Return the (x, y) coordinate for the center point of the cell that contains the specified text.  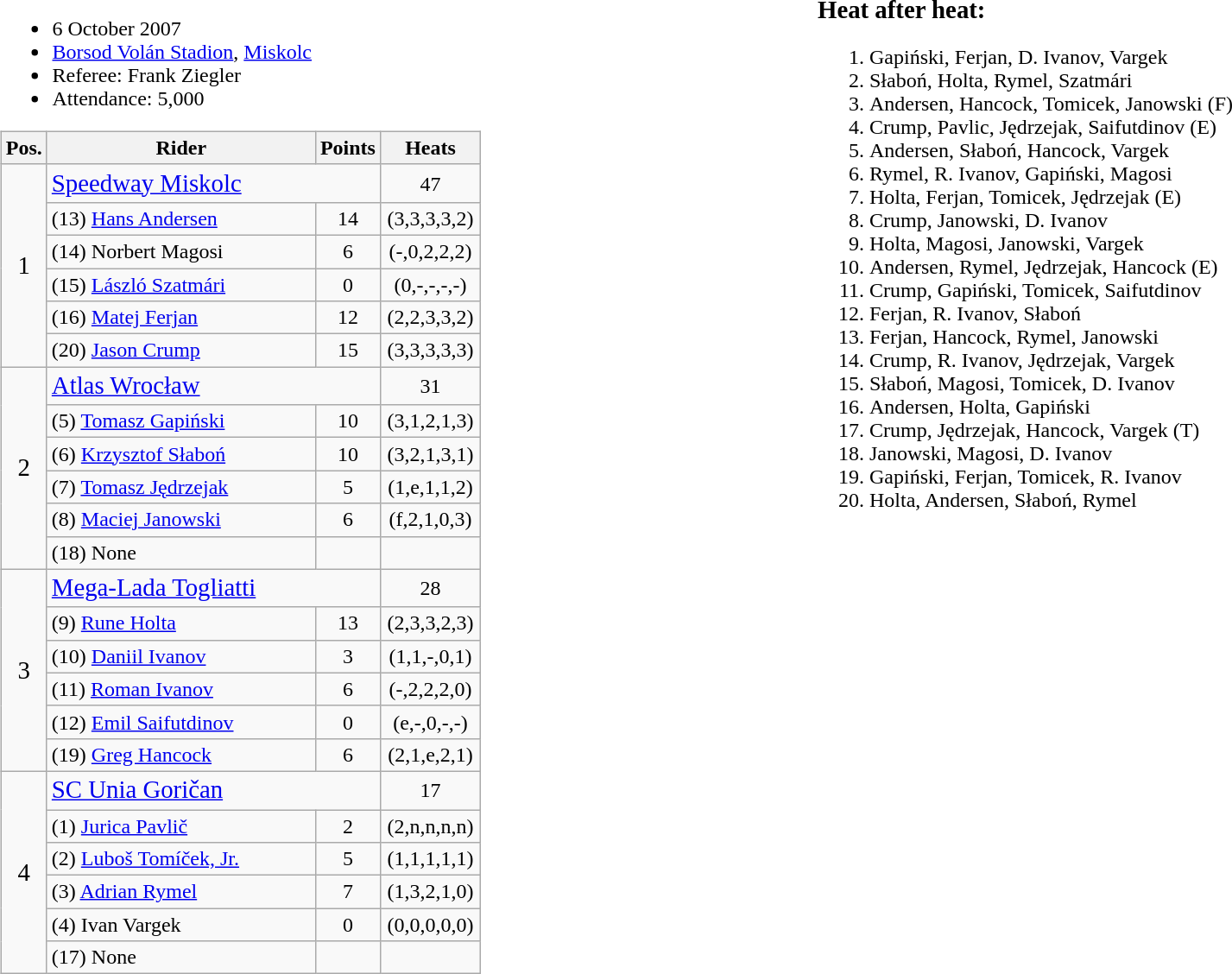
(3,3,3,3,2) (430, 218)
14 (347, 218)
15 (347, 351)
17 (430, 790)
(1,e,1,1,2) (430, 487)
(9) Rune Holta (181, 623)
(e,-,0,-,-) (430, 722)
7 (347, 892)
(-,0,2,2,2) (430, 251)
Mega-Lada Togliatti (213, 588)
28 (430, 588)
(7) Tomasz Jędrzejak (181, 487)
(18) None (181, 553)
Speedway Miskolc (213, 183)
(15) László Szatmári (181, 284)
(3,2,1,3,1) (430, 454)
(6) Krzysztof Słaboń (181, 454)
(1,1,1,1,1) (430, 859)
(12) Emil Saifutdinov (181, 722)
(1,1,-,0,1) (430, 656)
47 (430, 183)
(13) Hans Andersen (181, 218)
(2,2,3,3,2) (430, 318)
(1,3,2,1,0) (430, 892)
(14) Norbert Magosi (181, 251)
(0,-,-,-,-) (430, 284)
12 (347, 318)
(2,3,3,2,3) (430, 623)
(20) Jason Crump (181, 351)
Atlas Wrocław (213, 386)
1 (24, 265)
(5) Tomasz Gapiński (181, 421)
13 (347, 623)
Points (347, 148)
(3,1,2,1,3) (430, 421)
31 (430, 386)
Heats (430, 148)
(0,0,0,0,0) (430, 925)
(4) Ivan Vargek (181, 925)
(2,1,e,2,1) (430, 755)
(-,2,2,2,0) (430, 689)
SC Unia Goričan (213, 790)
(16) Matej Ferjan (181, 318)
(10) Daniil Ivanov (181, 656)
(8) Maciej Janowski (181, 520)
(2) Luboš Tomíček, Jr. (181, 859)
(2,n,n,n,n) (430, 826)
(f,2,1,0,3) (430, 520)
(11) Roman Ivanov (181, 689)
4 (24, 872)
(3) Adrian Rymel (181, 892)
(3,3,3,3,3) (430, 351)
Pos. (24, 148)
(17) None (181, 958)
Rider (181, 148)
(1) Jurica Pavlič (181, 826)
(19) Greg Hancock (181, 755)
